Detect which cell encompasses the target text, then output its (x, y) center coordinate. 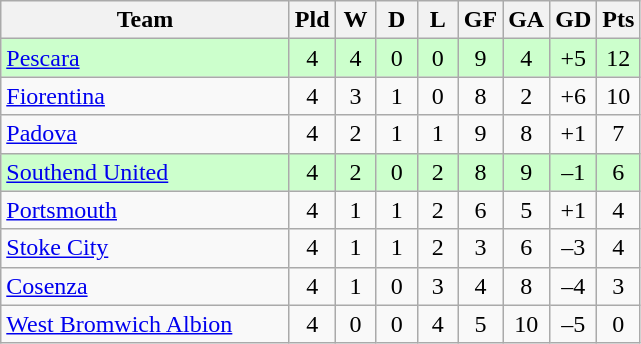
GF (480, 20)
L (438, 20)
GA (526, 20)
West Bromwich Albion (146, 324)
+6 (574, 96)
Stoke City (146, 248)
Padova (146, 134)
Pescara (146, 58)
7 (618, 134)
D (396, 20)
12 (618, 58)
–3 (574, 248)
–1 (574, 172)
Southend United (146, 172)
Pts (618, 20)
Pld (312, 20)
–4 (574, 286)
GD (574, 20)
Fiorentina (146, 96)
+5 (574, 58)
–5 (574, 324)
W (356, 20)
Portsmouth (146, 210)
Cosenza (146, 286)
Team (146, 20)
